Find where the given text appears and provide that cell's center as [X, Y] coordinate. 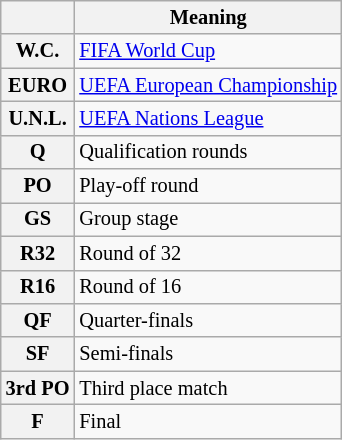
3rd PO [38, 388]
U.N.L. [38, 118]
Round of 16 [208, 287]
UEFA European Championship [208, 85]
Final [208, 421]
Play-off round [208, 186]
Quarter-finals [208, 320]
Group stage [208, 219]
W.C. [38, 51]
Semi-finals [208, 354]
GS [38, 219]
UEFA Nations League [208, 118]
SF [38, 354]
Round of 32 [208, 253]
Qualification rounds [208, 152]
Meaning [208, 17]
Third place match [208, 388]
PO [38, 186]
QF [38, 320]
F [38, 421]
R32 [38, 253]
Q [38, 152]
FIFA World Cup [208, 51]
EURO [38, 85]
R16 [38, 287]
